Scan for the cell matching the given text and deliver its [X, Y] coordinate at center. 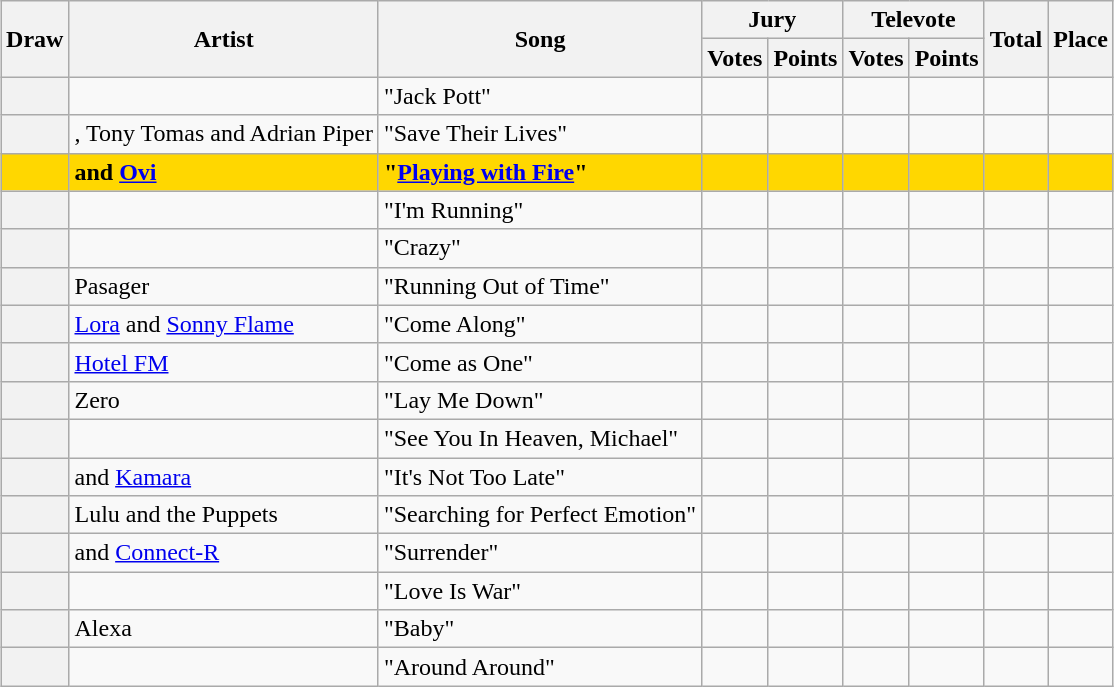
and Kamara [224, 477]
"Searching for Perfect Emotion" [540, 515]
Song [540, 39]
"See You In Heaven, Michael" [540, 438]
"Running Out of Time" [540, 286]
"Come as One" [540, 362]
"Around Around" [540, 667]
, Tony Tomas and Adrian Piper [224, 134]
Draw [35, 39]
"I'm Running" [540, 210]
"Jack Pott" [540, 96]
"Playing with Fire" [540, 172]
Zero [224, 400]
"Come Along" [540, 324]
"Love Is War" [540, 591]
"Save Their Lives" [540, 134]
"Lay Me Down" [540, 400]
Lora and Sonny Flame [224, 324]
Hotel FM [224, 362]
and Connect-R [224, 553]
Alexa [224, 629]
"Baby" [540, 629]
"Crazy" [540, 248]
Total [1016, 39]
Artist [224, 39]
Televote [914, 20]
"Surrender" [540, 553]
Lulu and the Puppets [224, 515]
"It's Not Too Late" [540, 477]
Place [1081, 39]
Jury [772, 20]
Pasager [224, 286]
and Ovi [224, 172]
